For the text-containing cell, return its midpoint in [X, Y] coordinate format. 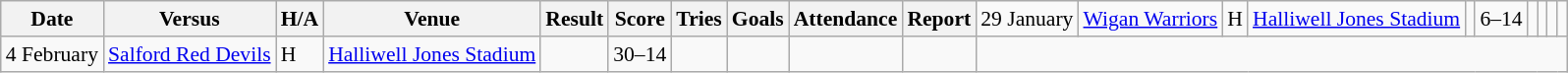
Report [939, 19]
4 February [52, 54]
Tries [699, 19]
Versus [190, 19]
6–14 [1501, 19]
30–14 [640, 54]
Date [52, 19]
Score [640, 19]
Salford Red Devils [190, 54]
Venue [432, 19]
H/A [301, 19]
Goals [758, 19]
Result [574, 19]
29 January [1027, 19]
Wigan Warriors [1149, 19]
Attendance [846, 19]
